Identify which cell holds the provided text, then report its [x, y] central coordinate. 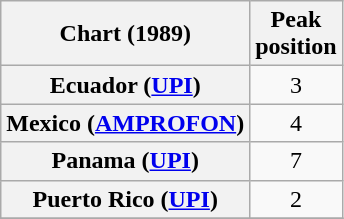
Panama (UPI) [126, 161]
Ecuador (UPI) [126, 85]
Puerto Rico (UPI) [126, 199]
7 [296, 161]
3 [296, 85]
2 [296, 199]
Peakposition [296, 34]
Mexico (AMPROFON) [126, 123]
Chart (1989) [126, 34]
4 [296, 123]
